Search for the cell housing the specified text and yield its (x, y) center coordinate. 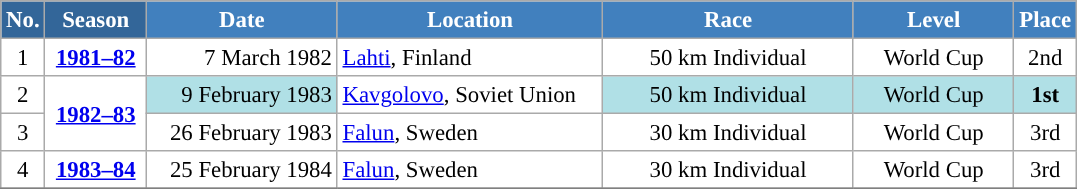
Level (934, 20)
Season (96, 20)
7 March 1982 (242, 58)
9 February 1983 (242, 95)
No. (23, 20)
25 February 1984 (242, 170)
1st (1045, 95)
Location (470, 20)
1983–84 (96, 170)
3 (23, 133)
1982–83 (96, 114)
2 (23, 95)
Lahti, Finland (470, 58)
1 (23, 58)
2nd (1045, 58)
Date (242, 20)
4 (23, 170)
Kavgolovo, Soviet Union (470, 95)
Place (1045, 20)
Race (728, 20)
1981–82 (96, 58)
26 February 1983 (242, 133)
